Find where the given text appears and provide that cell's center as [X, Y] coordinate. 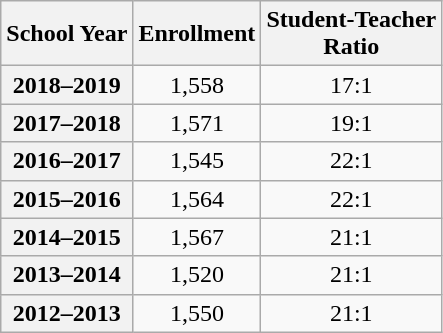
17:1 [352, 85]
School Year [67, 34]
1,567 [197, 237]
2012–2013 [67, 313]
Enrollment [197, 34]
19:1 [352, 123]
2014–2015 [67, 237]
2017–2018 [67, 123]
1,520 [197, 275]
2015–2016 [67, 199]
Student-Teacher Ratio [352, 34]
1,571 [197, 123]
1,558 [197, 85]
2016–2017 [67, 161]
2018–2019 [67, 85]
1,545 [197, 161]
1,564 [197, 199]
1,550 [197, 313]
2013–2014 [67, 275]
